Find where the given text appears and provide that cell's center as (X, Y) coordinate. 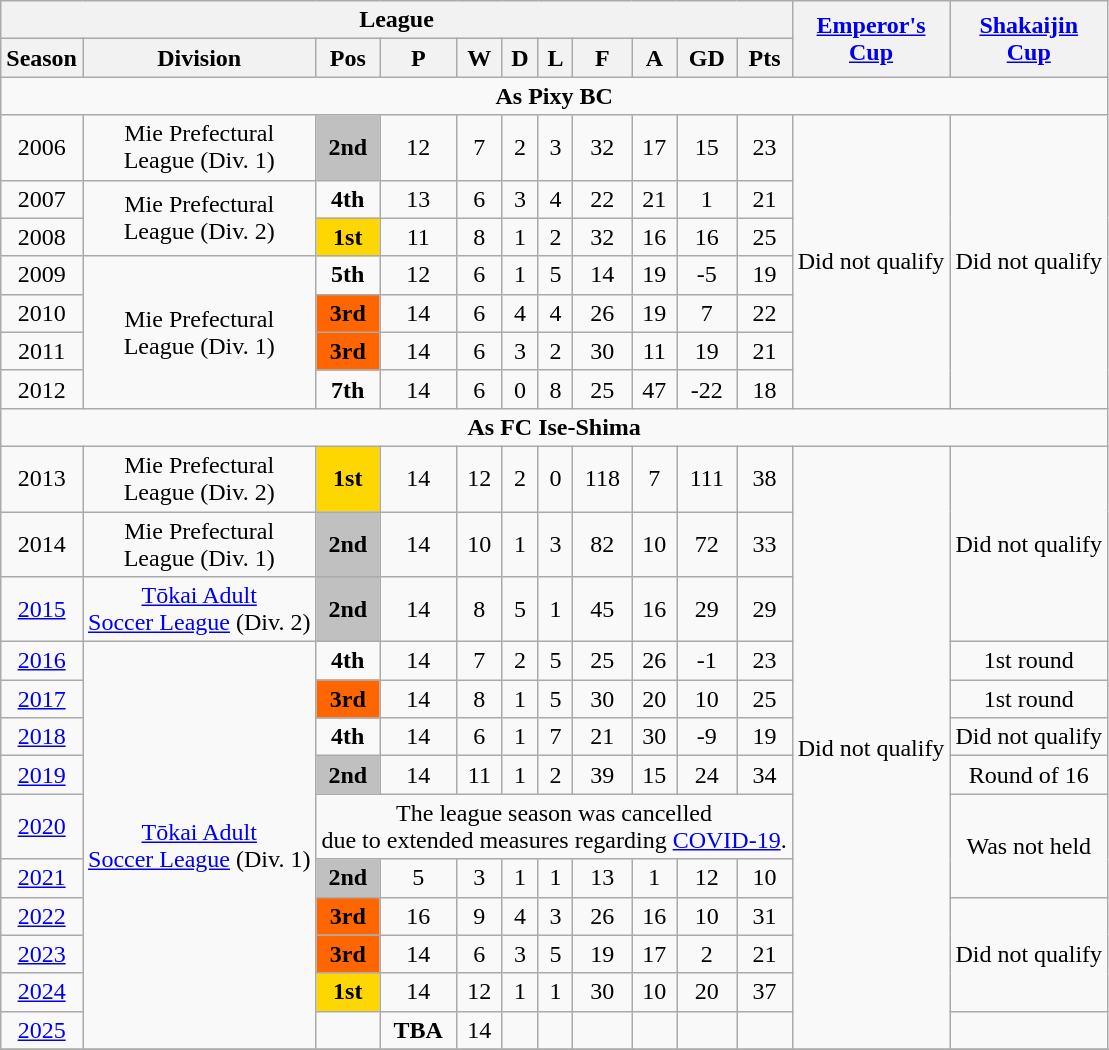
Season (42, 58)
-9 (707, 737)
2025 (42, 1030)
47 (654, 389)
Pos (348, 58)
2016 (42, 661)
82 (602, 544)
League (396, 20)
-5 (707, 275)
24 (707, 775)
45 (602, 610)
ShakaijinCup (1029, 39)
2020 (42, 826)
2024 (42, 992)
33 (764, 544)
2017 (42, 699)
D (520, 58)
9 (480, 916)
As Pixy BC (554, 96)
W (480, 58)
5th (348, 275)
A (654, 58)
38 (764, 478)
2009 (42, 275)
Tōkai AdultSoccer League (Div. 2) (198, 610)
2011 (42, 351)
Emperor'sCup (871, 39)
TBA (418, 1030)
Pts (764, 58)
118 (602, 478)
2015 (42, 610)
F (602, 58)
2023 (42, 954)
2007 (42, 199)
39 (602, 775)
2008 (42, 237)
-22 (707, 389)
72 (707, 544)
Round of 16 (1029, 775)
2013 (42, 478)
Was not held (1029, 846)
2014 (42, 544)
2006 (42, 148)
Tōkai AdultSoccer League (Div. 1) (198, 846)
Division (198, 58)
37 (764, 992)
As FC Ise-Shima (554, 427)
2018 (42, 737)
111 (707, 478)
18 (764, 389)
The league season was cancelled due to extended measures regarding COVID-19. (554, 826)
P (418, 58)
2021 (42, 878)
2010 (42, 313)
-1 (707, 661)
2012 (42, 389)
GD (707, 58)
34 (764, 775)
7th (348, 389)
L (556, 58)
2019 (42, 775)
2022 (42, 916)
31 (764, 916)
